Return [X, Y] of the center of cell containing provided text 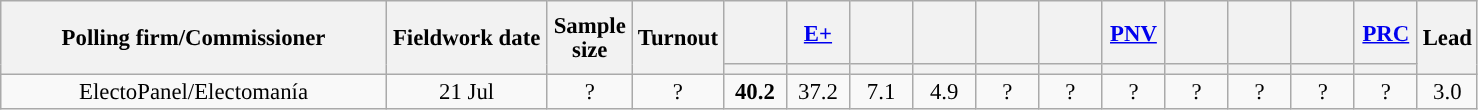
Lead [1447, 38]
Sample size [590, 38]
Turnout [678, 38]
4.9 [944, 92]
Polling firm/Commissioner [194, 38]
PRC [1386, 32]
37.2 [818, 92]
3.0 [1447, 92]
7.1 [882, 92]
21 Jul [466, 92]
ElectoPanel/Electomanía [194, 92]
PNV [1134, 32]
Fieldwork date [466, 38]
40.2 [754, 92]
E+ [818, 32]
